Locate the cell with the specified text and output its (x, y) center coordinate. 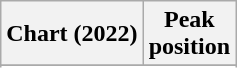
Chart (2022) (72, 34)
Peak position (189, 34)
